Pinpoint the cell where the given text exists, returning its [X, Y] midpoint coordinate. 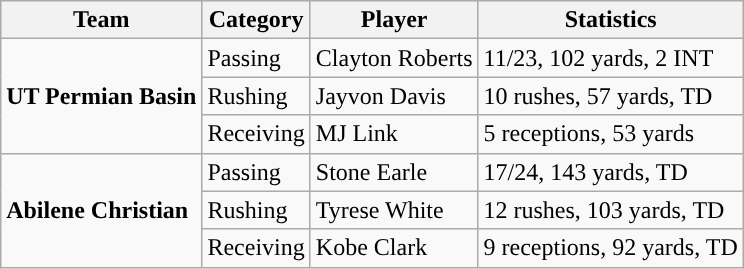
UT Permian Basin [102, 96]
Stone Earle [394, 172]
Tyrese White [394, 210]
9 receptions, 92 yards, TD [610, 248]
Abilene Christian [102, 210]
5 receptions, 53 yards [610, 134]
Jayvon Davis [394, 96]
12 rushes, 103 yards, TD [610, 210]
Statistics [610, 20]
Category [256, 20]
Team [102, 20]
10 rushes, 57 yards, TD [610, 96]
17/24, 143 yards, TD [610, 172]
Kobe Clark [394, 248]
Player [394, 20]
11/23, 102 yards, 2 INT [610, 58]
Clayton Roberts [394, 58]
MJ Link [394, 134]
